Output the [x, y] coordinate of the center of the cell containing the given text.  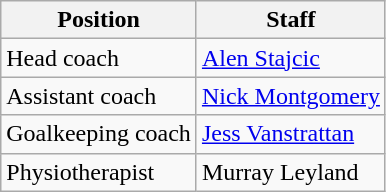
Murray Leyland [290, 172]
Physiotherapist [99, 172]
Jess Vanstrattan [290, 134]
Goalkeeping coach [99, 134]
Head coach [99, 58]
Nick Montgomery [290, 96]
Position [99, 20]
Assistant coach [99, 96]
Staff [290, 20]
Alen Stajcic [290, 58]
